Find where the given text appears and provide that cell's center as (X, Y) coordinate. 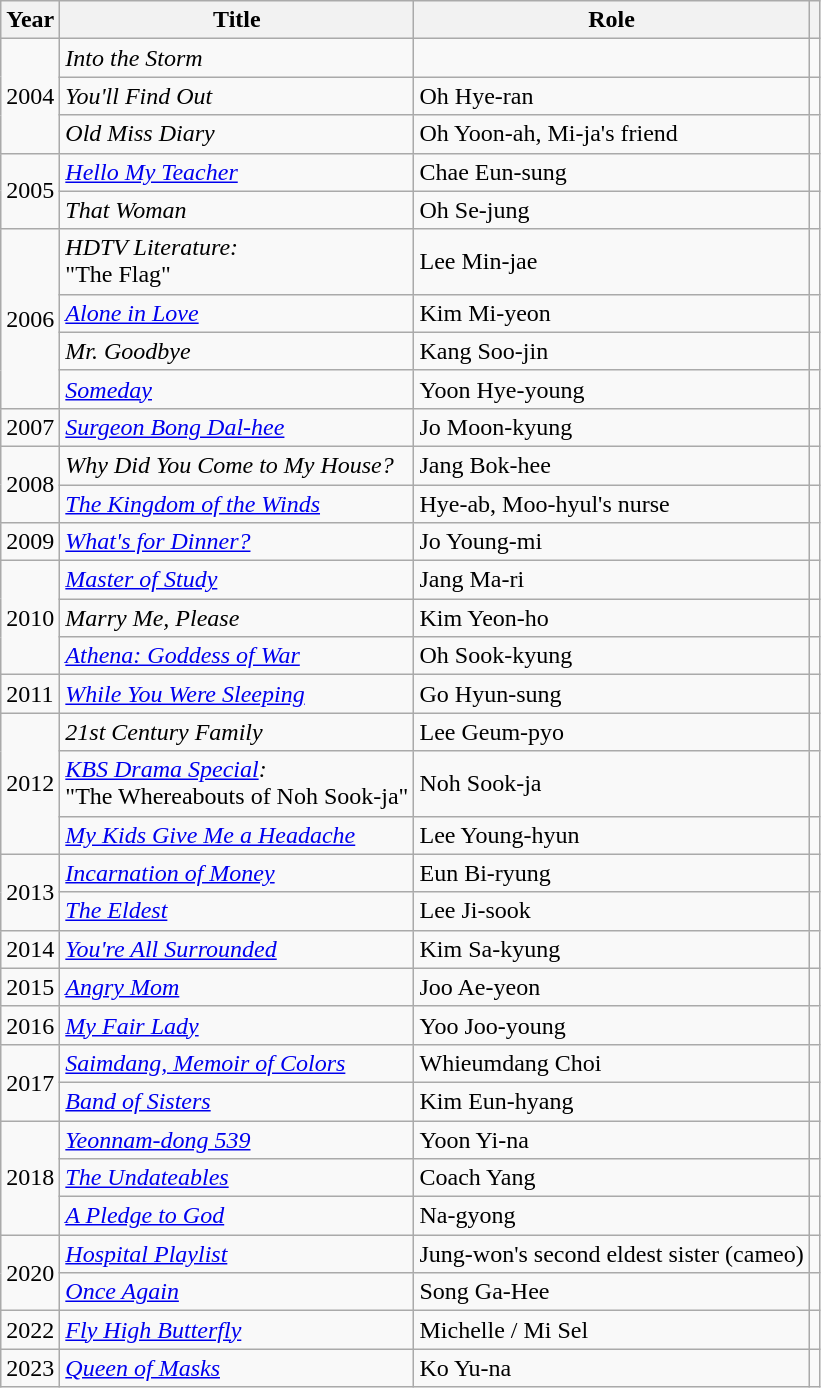
Na-gyong (612, 1216)
2005 (30, 191)
2017 (30, 1082)
Jung-won's second eldest sister (cameo) (612, 1254)
Jang Ma-ri (612, 580)
Hospital Playlist (237, 1254)
Angry Mom (237, 987)
Year (30, 20)
Fly High Butterfly (237, 1330)
2013 (30, 892)
Lee Young-hyun (612, 835)
HDTV Literature:"The Flag" (237, 262)
Incarnation of Money (237, 873)
Go Hyun-sung (612, 694)
Jo Young-mi (612, 542)
Kang Soo-jin (612, 351)
Band of Sisters (237, 1101)
Why Did You Come to My House? (237, 465)
Oh Hye-ran (612, 96)
Queen of Masks (237, 1368)
Kim Mi-yeon (612, 313)
Lee Min-jae (612, 262)
Jo Moon-kyung (612, 427)
2010 (30, 618)
Kim Sa-kyung (612, 949)
Alone in Love (237, 313)
Lee Ji-sook (612, 911)
A Pledge to God (237, 1216)
Into the Storm (237, 58)
2014 (30, 949)
Jang Bok-hee (612, 465)
Lee Geum-pyo (612, 732)
What's for Dinner? (237, 542)
Saimdang, Memoir of Colors (237, 1063)
Chae Eun-sung (612, 172)
Role (612, 20)
Coach Yang (612, 1178)
Song Ga-Hee (612, 1292)
2016 (30, 1025)
2015 (30, 987)
Mr. Goodbye (237, 351)
21st Century Family (237, 732)
2022 (30, 1330)
Hye-ab, Moo-hyul's nurse (612, 503)
Old Miss Diary (237, 134)
Title (237, 20)
Someday (237, 389)
Eun Bi-ryung (612, 873)
My Fair Lady (237, 1025)
Yeonnam-dong 539 (237, 1139)
Whieumdang Choi (612, 1063)
KBS Drama Special:"The Whereabouts of Noh Sook-ja" (237, 784)
Yoon Yi-na (612, 1139)
Kim Eun-hyang (612, 1101)
2018 (30, 1177)
2011 (30, 694)
2023 (30, 1368)
Noh Sook-ja (612, 784)
The Kingdom of the Winds (237, 503)
Marry Me, Please (237, 618)
Kim Yeon-ho (612, 618)
2009 (30, 542)
Oh Yoon-ah, Mi-ja's friend (612, 134)
Ko Yu-na (612, 1368)
Yoo Joo-young (612, 1025)
Yoon Hye-young (612, 389)
The Eldest (237, 911)
My Kids Give Me a Headache (237, 835)
You're All Surrounded (237, 949)
That Woman (237, 210)
2006 (30, 318)
The Undateables (237, 1178)
Oh Sook-kyung (612, 656)
Athena: Goddess of War (237, 656)
Joo Ae-yeon (612, 987)
Surgeon Bong Dal-hee (237, 427)
Hello My Teacher (237, 172)
2007 (30, 427)
While You Were Sleeping (237, 694)
Michelle / Mi Sel (612, 1330)
You'll Find Out (237, 96)
2004 (30, 96)
Oh Se-jung (612, 210)
Once Again (237, 1292)
2008 (30, 484)
Master of Study (237, 580)
2012 (30, 784)
2020 (30, 1273)
